Extract the (x, y) coordinate from the center of the cell holding the provided text.  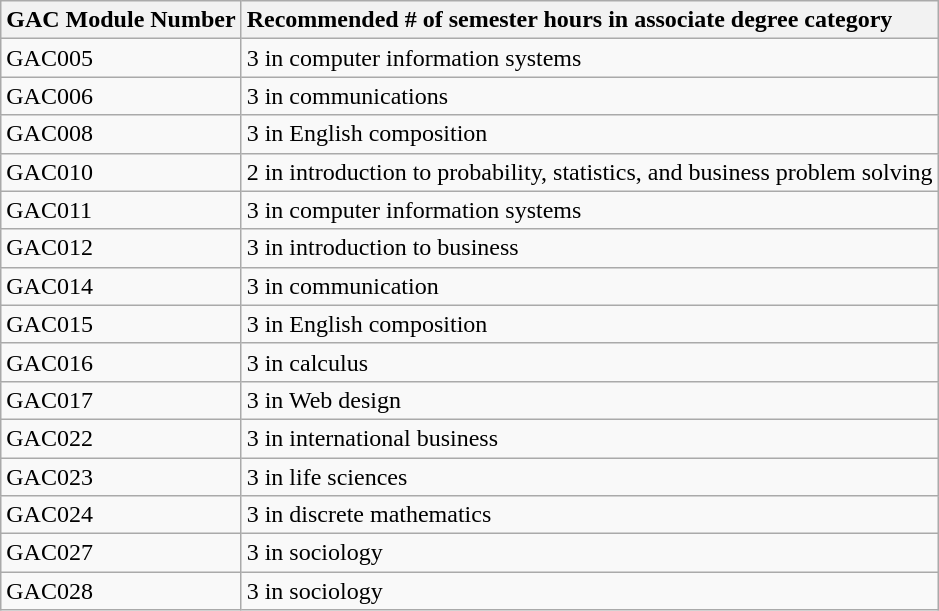
GAC027 (121, 553)
3 in communication (590, 286)
GAC Module Number (121, 20)
GAC022 (121, 438)
GAC015 (121, 324)
GAC011 (121, 210)
2 in introduction to probability, statistics, and business problem solving (590, 172)
GAC010 (121, 172)
GAC006 (121, 96)
3 in Web design (590, 400)
3 in discrete mathematics (590, 515)
3 in introduction to business (590, 248)
GAC024 (121, 515)
GAC012 (121, 248)
GAC008 (121, 134)
GAC005 (121, 58)
3 in international business (590, 438)
Recommended # of semester hours in associate degree category (590, 20)
GAC017 (121, 400)
GAC016 (121, 362)
3 in calculus (590, 362)
GAC028 (121, 591)
3 in communications (590, 96)
3 in life sciences (590, 477)
GAC014 (121, 286)
GAC023 (121, 477)
